Capture the cell that displays the provided text and extract its (x, y) central coordinate. 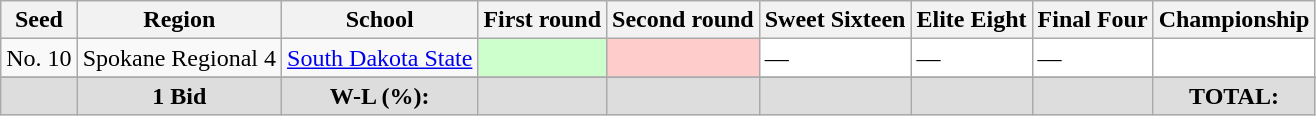
South Dakota State (380, 58)
Elite Eight (972, 20)
School (380, 20)
Region (179, 20)
Seed (39, 20)
1 Bid (179, 96)
First round (542, 20)
Second round (684, 20)
Final Four (1092, 20)
TOTAL: (1234, 96)
W-L (%): (380, 96)
Sweet Sixteen (835, 20)
No. 10 (39, 58)
Championship (1234, 20)
Spokane Regional 4 (179, 58)
